For the text-containing cell, return its midpoint in [x, y] coordinate format. 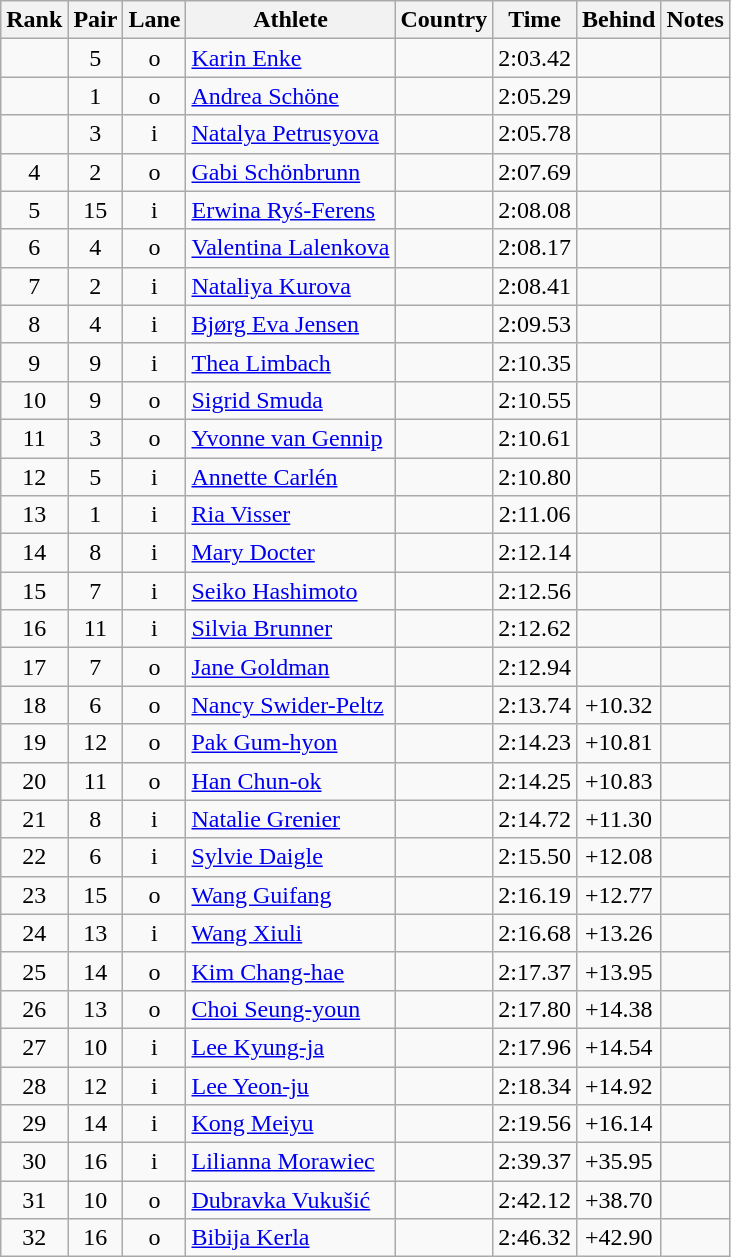
Han Chun-ok [290, 781]
Lee Kyung-ja [290, 1047]
Notes [695, 20]
2:11.06 [535, 515]
+14.92 [618, 1085]
2:05.29 [535, 96]
Jane Goldman [290, 667]
Natalya Petrusyova [290, 134]
18 [34, 705]
Karin Enke [290, 58]
2:17.96 [535, 1047]
2:17.37 [535, 971]
Wang Guifang [290, 895]
Valentina Lalenkova [290, 248]
Nancy Swider-Peltz [290, 705]
Silvia Brunner [290, 629]
+12.77 [618, 895]
Pak Gum-hyon [290, 743]
Wang Xiuli [290, 933]
2:12.94 [535, 667]
23 [34, 895]
Andrea Schöne [290, 96]
24 [34, 933]
Lee Yeon-ju [290, 1085]
Seiko Hashimoto [290, 591]
30 [34, 1162]
Sigrid Smuda [290, 400]
Lane [154, 20]
32 [34, 1238]
2:46.32 [535, 1238]
2:12.14 [535, 553]
Yvonne van Gennip [290, 438]
Gabi Schönbrunn [290, 172]
+10.83 [618, 781]
2:07.69 [535, 172]
Behind [618, 20]
+10.81 [618, 743]
Mary Docter [290, 553]
2:09.53 [535, 324]
28 [34, 1085]
Dubravka Vukušić [290, 1200]
Kong Meiyu [290, 1124]
2:03.42 [535, 58]
Athlete [290, 20]
+14.54 [618, 1047]
Natalie Grenier [290, 819]
Rank [34, 20]
Bjørg Eva Jensen [290, 324]
Lilianna Morawiec [290, 1162]
2:13.74 [535, 705]
Ria Visser [290, 515]
Bibija Kerla [290, 1238]
Erwina Ryś-Ferens [290, 210]
+12.08 [618, 857]
2:19.56 [535, 1124]
+13.95 [618, 971]
25 [34, 971]
Sylvie Daigle [290, 857]
Pair [96, 20]
22 [34, 857]
+11.30 [618, 819]
+13.26 [618, 933]
Choi Seung-youn [290, 1009]
2:10.55 [535, 400]
Kim Chang-hae [290, 971]
2:10.35 [535, 362]
26 [34, 1009]
2:42.12 [535, 1200]
+42.90 [618, 1238]
2:39.37 [535, 1162]
2:15.50 [535, 857]
+14.38 [618, 1009]
2:16.68 [535, 933]
Country [444, 20]
2:10.80 [535, 477]
+10.32 [618, 705]
2:12.62 [535, 629]
2:14.23 [535, 743]
2:08.41 [535, 286]
2:08.08 [535, 210]
+16.14 [618, 1124]
20 [34, 781]
+35.95 [618, 1162]
19 [34, 743]
Annette Carlén [290, 477]
Time [535, 20]
2:12.56 [535, 591]
2:14.72 [535, 819]
+38.70 [618, 1200]
31 [34, 1200]
2:05.78 [535, 134]
2:08.17 [535, 248]
2:14.25 [535, 781]
Nataliya Kurova [290, 286]
2:17.80 [535, 1009]
27 [34, 1047]
2:10.61 [535, 438]
21 [34, 819]
2:18.34 [535, 1085]
17 [34, 667]
Thea Limbach [290, 362]
2:16.19 [535, 895]
29 [34, 1124]
